Scan for the cell matching the given text and deliver its (X, Y) coordinate at center. 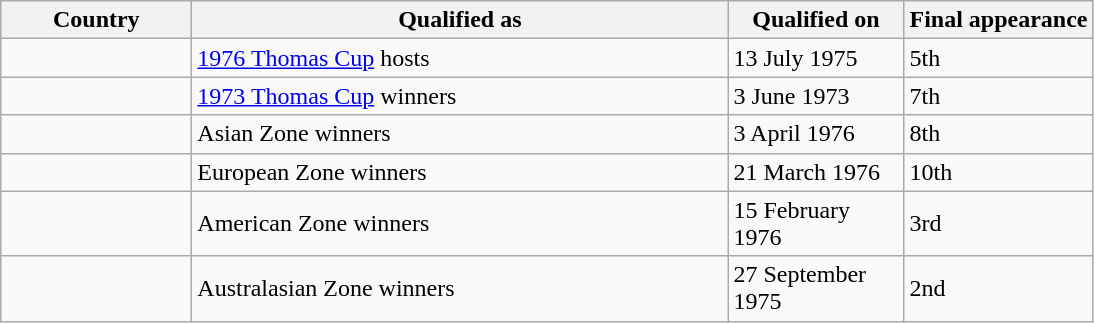
Qualified on (816, 20)
8th (998, 134)
American Zone winners (460, 224)
Qualified as (460, 20)
Final appearance (998, 20)
15 February 1976 (816, 224)
13 July 1975 (816, 58)
3 April 1976 (816, 134)
1976 Thomas Cup hosts (460, 58)
3 June 1973 (816, 96)
2nd (998, 288)
Asian Zone winners (460, 134)
1973 Thomas Cup winners (460, 96)
10th (998, 172)
7th (998, 96)
Country (96, 20)
European Zone winners (460, 172)
3rd (998, 224)
21 March 1976 (816, 172)
27 September 1975 (816, 288)
Australasian Zone winners (460, 288)
5th (998, 58)
